Return [X, Y] of the center of cell containing provided text 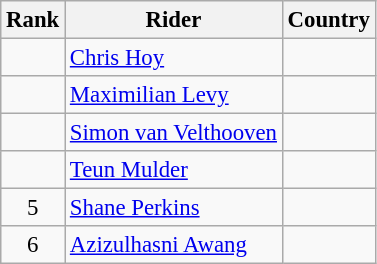
Shane Perkins [174, 208]
5 [33, 208]
Simon van Velthooven [174, 133]
Teun Mulder [174, 170]
Maximilian Levy [174, 95]
Azizulhasni Awang [174, 245]
Rank [33, 20]
6 [33, 245]
Country [328, 20]
Chris Hoy [174, 58]
Rider [174, 20]
